Detect which cell encompasses the target text, then output its [x, y] center coordinate. 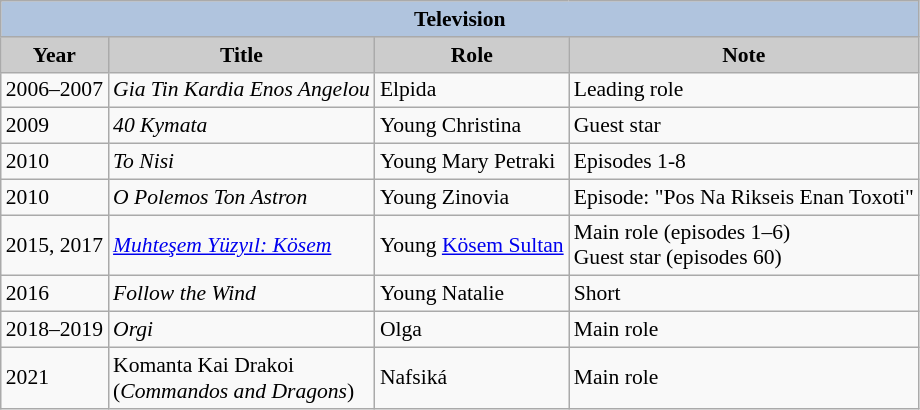
2006–2007 [54, 90]
Guest star [744, 126]
Young Zinovia [472, 197]
Komanta Kai Drakoi(Commandos and Dragons) [242, 378]
Gia Tin Kardia Enos Angelou [242, 90]
2016 [54, 294]
2021 [54, 378]
Muhteşem Yüzyıl: Kösem [242, 246]
Note [744, 55]
Elpida [472, 90]
Year [54, 55]
Nafsiká [472, 378]
Olga [472, 330]
Episodes 1-8 [744, 162]
2015, 2017 [54, 246]
Television [460, 19]
Young Kösem Sultan [472, 246]
Young Natalie [472, 294]
Short [744, 294]
Young Christina [472, 126]
Young Mary Petraki [472, 162]
Main role (episodes 1–6)Guest star (episodes 60) [744, 246]
Follow the Wind [242, 294]
2018–2019 [54, 330]
40 Kymata [242, 126]
Title [242, 55]
Orgi [242, 330]
Episode: "Pos Na Rikseis Enan Toxoti" [744, 197]
Role [472, 55]
To Nisi [242, 162]
Leading role [744, 90]
O Polemos Ton Astron [242, 197]
2009 [54, 126]
